Return the (x, y) coordinate for the center point of the cell that contains the specified text.  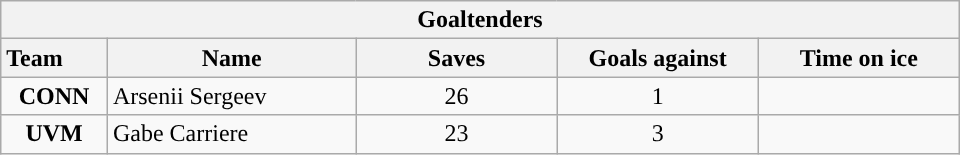
Goals against (658, 58)
3 (658, 134)
1 (658, 96)
Time on ice (858, 58)
CONN (54, 96)
Gabe Carriere (232, 134)
Team (54, 58)
26 (456, 96)
Arsenii Sergeev (232, 96)
Goaltenders (480, 20)
23 (456, 134)
UVM (54, 134)
Name (232, 58)
Saves (456, 58)
